Return (x, y) of the center of cell containing provided text 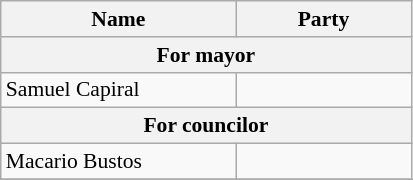
For councilor (206, 126)
Name (118, 19)
Party (324, 19)
Macario Bustos (118, 162)
For mayor (206, 55)
Samuel Capiral (118, 90)
